Provide the (X, Y) coordinate of the cell's center where the given text is located.  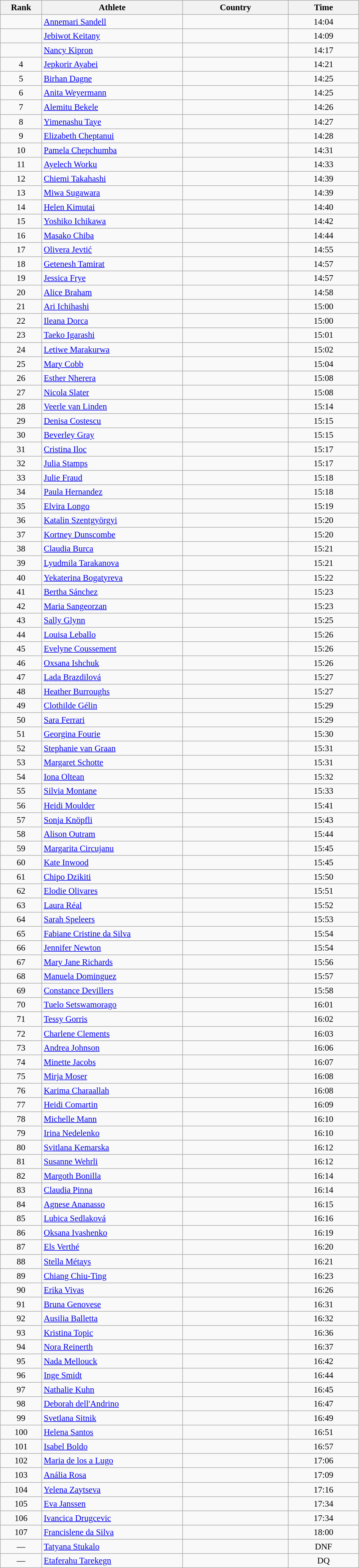
55 (21, 791)
31 (21, 449)
Nada Mellouck (112, 1361)
DNF (323, 1546)
73 (21, 1048)
Stephanie van Graan (112, 749)
45 (21, 649)
20 (21, 293)
Kate Inwood (112, 863)
92 (21, 1319)
25 (21, 364)
15:43 (323, 820)
84 (21, 1205)
15:22 (323, 578)
15:50 (323, 877)
74 (21, 1062)
15:52 (323, 905)
87 (21, 1247)
Miwa Sugawara (112, 193)
Minette Jacobs (112, 1062)
Margaret Schotte (112, 763)
106 (21, 1518)
24 (21, 349)
43 (21, 620)
4 (21, 64)
81 (21, 1162)
59 (21, 848)
71 (21, 1019)
Sara Ferrari (112, 720)
14:09 (323, 36)
15:01 (323, 335)
17:06 (323, 1461)
40 (21, 578)
DQ (323, 1561)
7 (21, 107)
50 (21, 720)
14:17 (323, 50)
Laura Réal (112, 905)
Beverley Gray (112, 435)
101 (21, 1447)
70 (21, 1005)
16:44 (323, 1375)
14:58 (323, 293)
Bruna Genovese (112, 1304)
Mirja Moser (112, 1076)
Heidi Comartin (112, 1105)
Olivera Jevtić (112, 250)
15:32 (323, 777)
15:14 (323, 407)
88 (21, 1261)
Kortney Dunscombe (112, 535)
35 (21, 506)
57 (21, 820)
16:36 (323, 1333)
54 (21, 777)
Veerle van Linden (112, 407)
68 (21, 976)
14:55 (323, 250)
18 (21, 264)
48 (21, 691)
Heather Burroughs (112, 691)
Georgina Fourie (112, 734)
16:51 (323, 1432)
Isabel Boldo (112, 1447)
Chiang Chiu-Ting (112, 1276)
30 (21, 435)
Rank (21, 8)
16:26 (323, 1290)
Jennifer Newton (112, 948)
28 (21, 407)
16:42 (323, 1361)
Yelena Zaytseva (112, 1490)
Oksana Ivashenko (112, 1233)
Anália Rosa (112, 1475)
15:04 (323, 364)
34 (21, 492)
Ileana Dorca (112, 321)
Francislene da Silva (112, 1532)
16:31 (323, 1304)
Jepkorir Ayabei (112, 64)
Denisa Costescu (112, 421)
38 (21, 549)
Lada Brazdilová (112, 677)
16:03 (323, 1034)
14:27 (323, 122)
14:21 (323, 64)
Heidi Moulder (112, 805)
32 (21, 464)
69 (21, 991)
14:44 (323, 235)
Michelle Mann (112, 1119)
75 (21, 1076)
Sonja Knöpfli (112, 820)
16:07 (323, 1062)
11 (21, 164)
65 (21, 934)
52 (21, 749)
49 (21, 706)
16:16 (323, 1219)
15:41 (323, 805)
Svitlana Kemarska (112, 1147)
41 (21, 592)
Ayelech Worku (112, 164)
33 (21, 478)
13 (21, 193)
Athlete (112, 8)
15:58 (323, 991)
Maria Sangeorzan (112, 606)
16:15 (323, 1205)
Maria de los a Lugo (112, 1461)
Elizabeth Cheptanui (112, 136)
16 (21, 235)
56 (21, 805)
Silvia Montane (112, 791)
15:53 (323, 919)
62 (21, 891)
39 (21, 563)
Nicola Slater (112, 392)
19 (21, 278)
Elvira Longo (112, 506)
23 (21, 335)
82 (21, 1176)
Katalin Szentgyörgyi (112, 520)
78 (21, 1119)
Yoshiko Ichikawa (112, 221)
6 (21, 93)
Tatyana Stukalo (112, 1546)
Yimenashu Taye (112, 122)
22 (21, 321)
Elodie Olivares (112, 891)
8 (21, 122)
12 (21, 179)
Claudia Pinna (112, 1190)
Letiwe Marakurwa (112, 349)
103 (21, 1475)
97 (21, 1390)
61 (21, 877)
Chiemi Takahashi (112, 179)
15:44 (323, 834)
Esther Nherera (112, 378)
9 (21, 136)
15:56 (323, 962)
42 (21, 606)
86 (21, 1233)
Masako Chiba (112, 235)
102 (21, 1461)
Yekaterina Bogatyreva (112, 578)
Helena Santos (112, 1432)
10 (21, 150)
95 (21, 1361)
Annemari Sandell (112, 22)
29 (21, 421)
16:45 (323, 1390)
Andrea Johnson (112, 1048)
Tuelo Setswamorago (112, 1005)
15 (21, 221)
Birhan Dagne (112, 79)
16:47 (323, 1404)
79 (21, 1133)
Pamela Chepchumba (112, 150)
90 (21, 1290)
Louisa Leballo (112, 634)
15:19 (323, 506)
104 (21, 1490)
17 (21, 250)
Paula Hernandez (112, 492)
16:20 (323, 1247)
Jebiwot Keitany (112, 36)
51 (21, 734)
91 (21, 1304)
Oxsana Ishchuk (112, 663)
72 (21, 1034)
Manuela Dominguez (112, 976)
14:40 (323, 207)
Ausilia Balletta (112, 1319)
63 (21, 905)
77 (21, 1105)
18:00 (323, 1532)
Agnese Ananasso (112, 1205)
85 (21, 1219)
Margoth Bonilla (112, 1176)
16:49 (323, 1418)
64 (21, 919)
Inge Smidt (112, 1375)
16:02 (323, 1019)
Iona Oltean (112, 777)
5 (21, 79)
Julie Fraud (112, 478)
Nora Reinerth (112, 1347)
83 (21, 1190)
36 (21, 520)
60 (21, 863)
80 (21, 1147)
15:57 (323, 976)
14:04 (323, 22)
15:51 (323, 891)
Country (236, 8)
107 (21, 1532)
Getenesh Tamirat (112, 264)
Els Verthé (112, 1247)
17:09 (323, 1475)
Mary Jane Richards (112, 962)
105 (21, 1504)
14:31 (323, 150)
Tessy Gorris (112, 1019)
Erika Vivas (112, 1290)
Sarah Speleers (112, 919)
Etaferahu Tarekegn (112, 1561)
Lyudmila Tarakanova (112, 563)
37 (21, 535)
Karima Charaallah (112, 1090)
Alison Outram (112, 834)
Kristina Topic (112, 1333)
16:21 (323, 1261)
16:19 (323, 1233)
Cristina Iloc (112, 449)
58 (21, 834)
14 (21, 207)
Margarita Circujanu (112, 848)
Chipo Dzikiti (112, 877)
Susanne Wehrli (112, 1162)
Charlene Clements (112, 1034)
17:16 (323, 1490)
14:42 (323, 221)
Fabiane Cristine da Silva (112, 934)
16:23 (323, 1276)
76 (21, 1090)
Alemitu Bekele (112, 107)
16:01 (323, 1005)
27 (21, 392)
Irina Nedelenko (112, 1133)
47 (21, 677)
Anita Weyermann (112, 93)
Alice Braham (112, 293)
14:26 (323, 107)
26 (21, 378)
Lubica Sedlaková (112, 1219)
Ivancica Drugcevic (112, 1518)
Deborah dell'Andrino (112, 1404)
94 (21, 1347)
67 (21, 962)
99 (21, 1418)
Constance Devillers (112, 991)
100 (21, 1432)
Julia Stamps (112, 464)
Bertha Sánchez (112, 592)
15:33 (323, 791)
89 (21, 1276)
53 (21, 763)
16:57 (323, 1447)
14:33 (323, 164)
46 (21, 663)
16:09 (323, 1105)
Time (323, 8)
16:37 (323, 1347)
Evelyne Coussement (112, 649)
Ari Ichihashi (112, 307)
Helen Kimutai (112, 207)
15:02 (323, 349)
Jessica Frye (112, 278)
16:32 (323, 1319)
Stella Métays (112, 1261)
Svetlana Sitnik (112, 1418)
Nancy Kipron (112, 50)
Taeko Igarashi (112, 335)
66 (21, 948)
44 (21, 634)
14:28 (323, 136)
21 (21, 307)
98 (21, 1404)
Eva Janssen (112, 1504)
15:25 (323, 620)
Sally Glynn (112, 620)
16:06 (323, 1048)
Clothilde Gélin (112, 706)
Nathalie Kuhn (112, 1390)
93 (21, 1333)
Claudia Burca (112, 549)
96 (21, 1375)
15:30 (323, 734)
Mary Cobb (112, 364)
